Detect which cell encompasses the target text, then output its [X, Y] center coordinate. 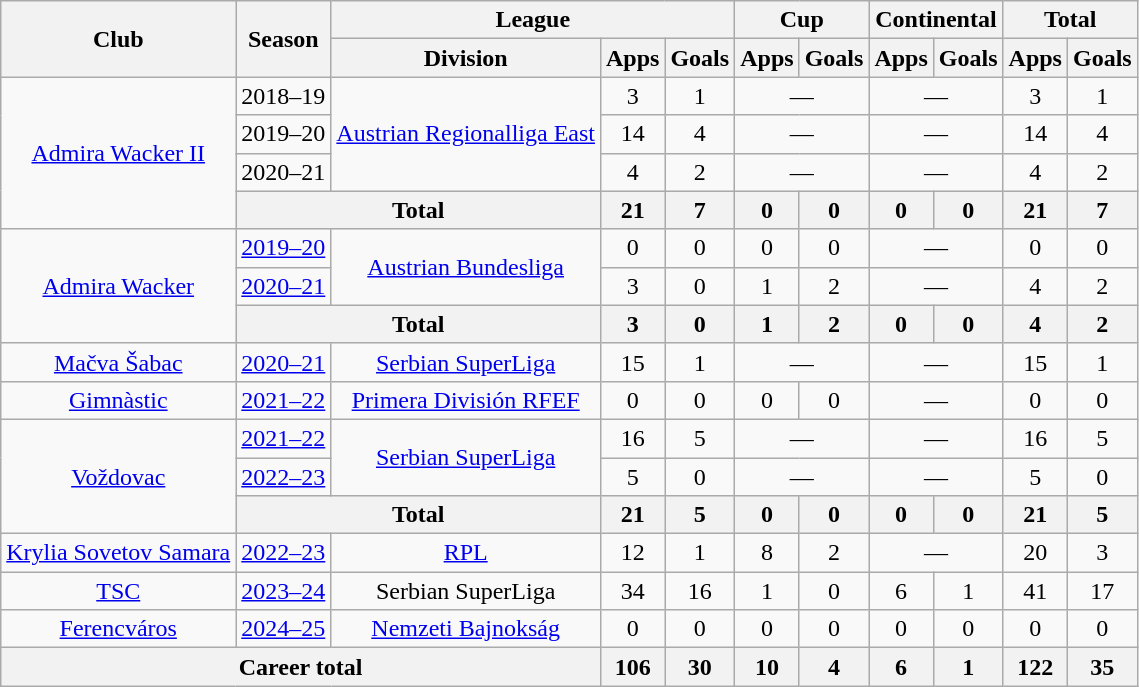
Season [284, 39]
17 [1102, 591]
Career total [301, 667]
122 [1035, 667]
20 [1035, 553]
41 [1035, 591]
2024–25 [284, 629]
34 [632, 591]
Gimnàstic [118, 400]
10 [767, 667]
35 [1102, 667]
Voždovac [118, 476]
Admira Wacker [118, 286]
8 [767, 553]
Austrian Regionalliga East [466, 134]
Cup [802, 20]
League [533, 20]
Krylia Sovetov Samara [118, 553]
TSC [118, 591]
RPL [466, 553]
Ferencváros [118, 629]
106 [632, 667]
Nemzeti Bajnokság [466, 629]
Mačva Šabac [118, 362]
2023–24 [284, 591]
Primera División RFEF [466, 400]
Admira Wacker II [118, 153]
Austrian Bundesliga [466, 267]
2018–19 [284, 96]
Division [466, 58]
30 [700, 667]
Continental [936, 20]
Club [118, 39]
12 [632, 553]
